Return (X, Y) of the center of cell containing provided text 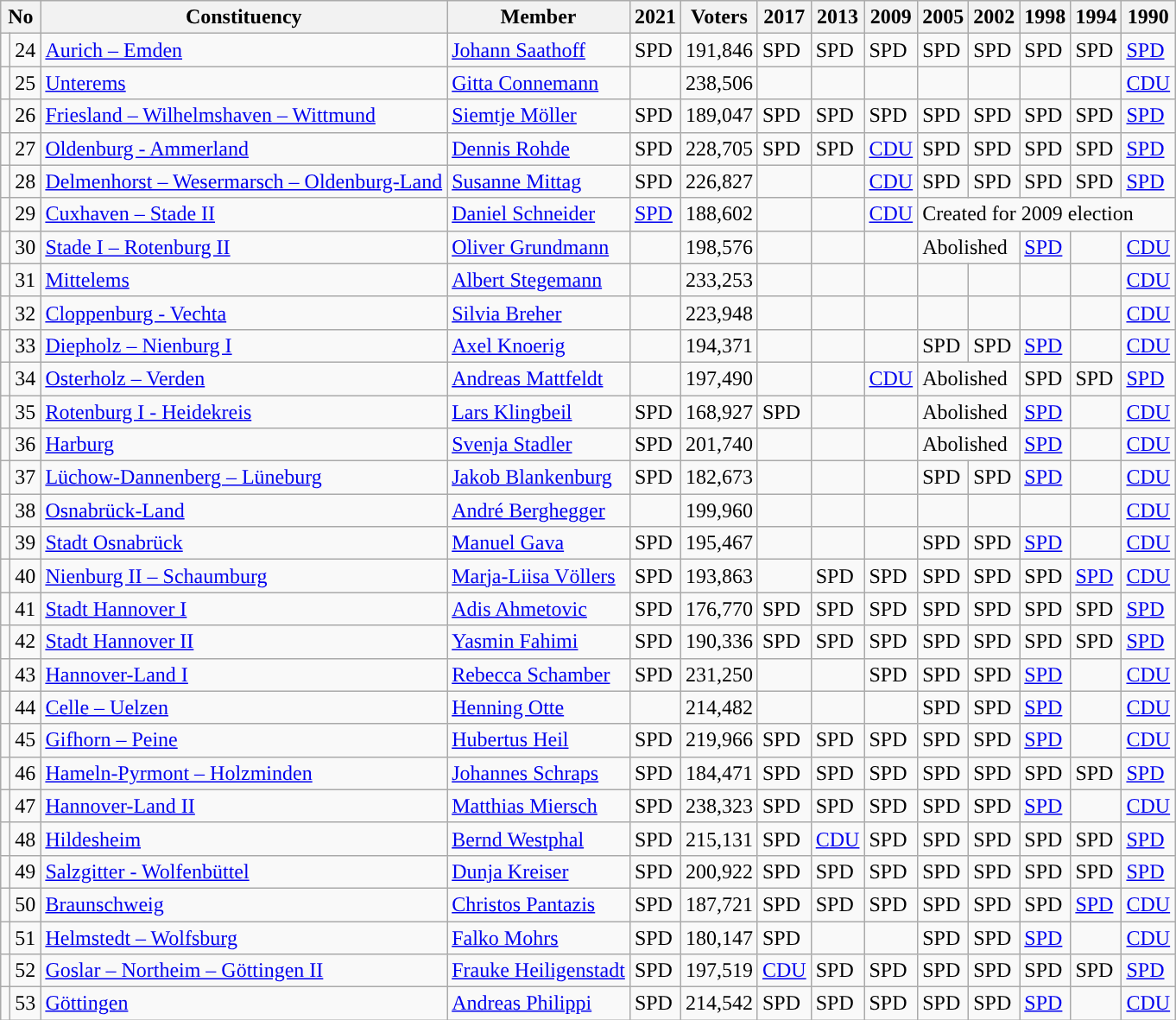
Albert Stegemann (539, 280)
Osterholz – Verden (243, 378)
Hameln-Pyrmont – Holzminden (243, 773)
Gifhorn – Peine (243, 740)
Falko Mohrs (539, 937)
Johannes Schraps (539, 773)
190,336 (718, 642)
201,740 (718, 445)
Rebecca Schamber (539, 675)
Voters (718, 17)
199,960 (718, 510)
Henning Otte (539, 707)
Celle – Uelzen (243, 707)
189,047 (718, 116)
Adis Ahmetovic (539, 609)
1994 (1097, 17)
Marja-Liisa Völlers (539, 576)
2021 (654, 17)
Cloppenburg - Vechta (243, 313)
219,966 (718, 740)
Matthias Miersch (539, 806)
Andreas Mattfeldt (539, 378)
37 (26, 478)
Svenja Stadler (539, 445)
No (21, 17)
Stade I – Rotenburg II (243, 247)
Christos Pantazis (539, 904)
Constituency (243, 17)
2013 (838, 17)
Salzgitter - Wolfenbüttel (243, 871)
Hubertus Heil (539, 740)
Lüchow-Dannenberg – Lüneburg (243, 478)
Diepholz – Nienburg I (243, 345)
Stadt Hannover II (243, 642)
Delmenhorst – Wesermarsch – Oldenburg-Land (243, 181)
Siemtje Möller (539, 116)
34 (26, 378)
168,927 (718, 412)
49 (26, 871)
194,371 (718, 345)
40 (26, 576)
Rotenburg I - Heidekreis (243, 412)
198,576 (718, 247)
Member (539, 17)
233,253 (718, 280)
Osnabrück-Land (243, 510)
43 (26, 675)
Stadt Hannover I (243, 609)
38 (26, 510)
Manuel Gava (539, 543)
Frauke Heiligenstadt (539, 971)
226,827 (718, 181)
231,250 (718, 675)
Cuxhaven – Stade II (243, 214)
193,863 (718, 576)
48 (26, 839)
215,131 (718, 839)
36 (26, 445)
238,323 (718, 806)
53 (26, 1004)
2017 (784, 17)
André Berghegger (539, 510)
Yasmin Fahimi (539, 642)
2009 (891, 17)
28 (26, 181)
45 (26, 740)
2002 (995, 17)
52 (26, 971)
Hannover-Land II (243, 806)
1990 (1148, 17)
33 (26, 345)
Stadt Osnabrück (243, 543)
Aurich – Emden (243, 50)
2005 (943, 17)
Hannover-Land I (243, 675)
27 (26, 149)
182,673 (718, 478)
Dunja Kreiser (539, 871)
191,846 (718, 50)
187,721 (718, 904)
41 (26, 609)
Created for 2009 election (1046, 214)
Daniel Schneider (539, 214)
195,467 (718, 543)
Braunschweig (243, 904)
47 (26, 806)
223,948 (718, 313)
214,482 (718, 707)
32 (26, 313)
200,922 (718, 871)
35 (26, 412)
188,602 (718, 214)
Göttingen (243, 1004)
29 (26, 214)
42 (26, 642)
Unterems (243, 83)
197,490 (718, 378)
26 (26, 116)
Bernd Westphal (539, 839)
228,705 (718, 149)
25 (26, 83)
Hildesheim (243, 839)
Johann Saathoff (539, 50)
44 (26, 707)
Helmstedt – Wolfsburg (243, 937)
Dennis Rohde (539, 149)
1998 (1045, 17)
24 (26, 50)
184,471 (718, 773)
30 (26, 247)
Goslar – Northeim – Göttingen II (243, 971)
176,770 (718, 609)
Mittelems (243, 280)
Friesland – Wilhelmshaven – Wittmund (243, 116)
51 (26, 937)
Oliver Grundmann (539, 247)
31 (26, 280)
Susanne Mittag (539, 181)
Axel Knoerig (539, 345)
Gitta Connemann (539, 83)
39 (26, 543)
197,519 (718, 971)
Nienburg II – Schaumburg (243, 576)
214,542 (718, 1004)
50 (26, 904)
Andreas Philippi (539, 1004)
Harburg (243, 445)
180,147 (718, 937)
238,506 (718, 83)
Oldenburg - Ammerland (243, 149)
Jakob Blankenburg (539, 478)
46 (26, 773)
Lars Klingbeil (539, 412)
Silvia Breher (539, 313)
